Search for the cell housing the specified text and yield its (X, Y) center coordinate. 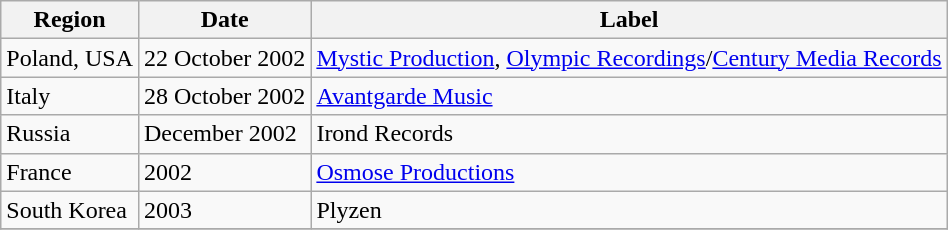
Mystic Production, Olympic Recordings/Century Media Records (629, 58)
Irond Records (629, 134)
Russia (70, 134)
France (70, 172)
Plyzen (629, 210)
Label (629, 20)
2003 (224, 210)
South Korea (70, 210)
Avantgarde Music (629, 96)
Region (70, 20)
22 October 2002 (224, 58)
December 2002 (224, 134)
2002 (224, 172)
Date (224, 20)
Poland, USA (70, 58)
Osmose Productions (629, 172)
Italy (70, 96)
28 October 2002 (224, 96)
